Identify which cell holds the provided text, then report its (x, y) central coordinate. 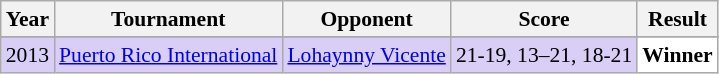
Puerto Rico International (168, 55)
2013 (28, 55)
Opponent (366, 19)
Year (28, 19)
Result (678, 19)
Tournament (168, 19)
Winner (678, 55)
21-19, 13–21, 18-21 (544, 55)
Lohaynny Vicente (366, 55)
Score (544, 19)
